Locate the cell with the specified text and output its (x, y) center coordinate. 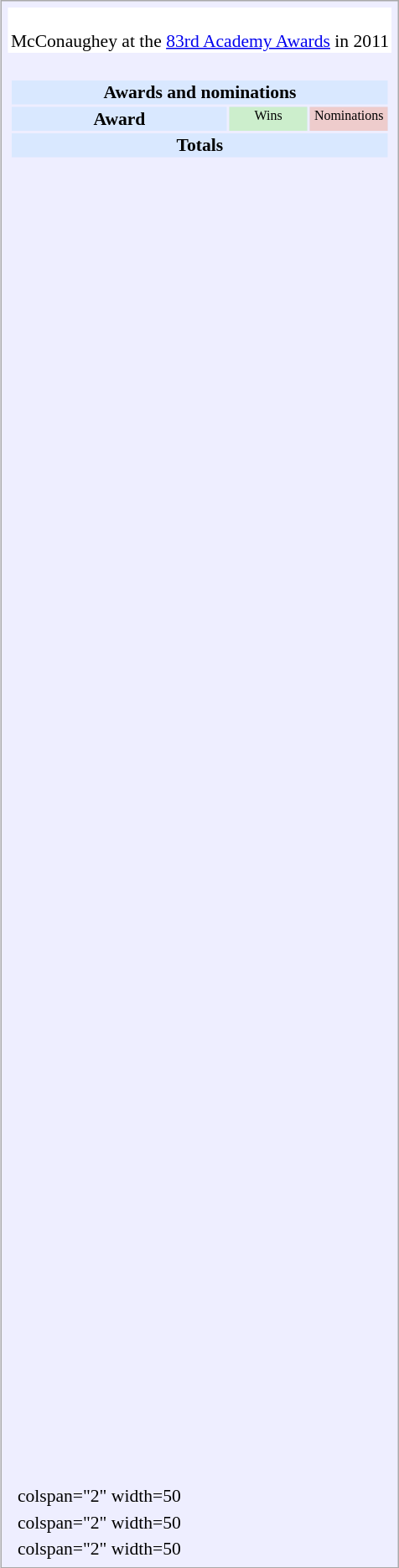
McConaughey at the 83rd Academy Awards in 2011 (200, 30)
Award (119, 118)
Wins (268, 118)
Awards and nominations (199, 92)
Totals (199, 145)
Awards and nominations Award Wins Nominations Totals (200, 768)
Nominations (349, 118)
